Scan for the cell matching the given text and deliver its [X, Y] coordinate at center. 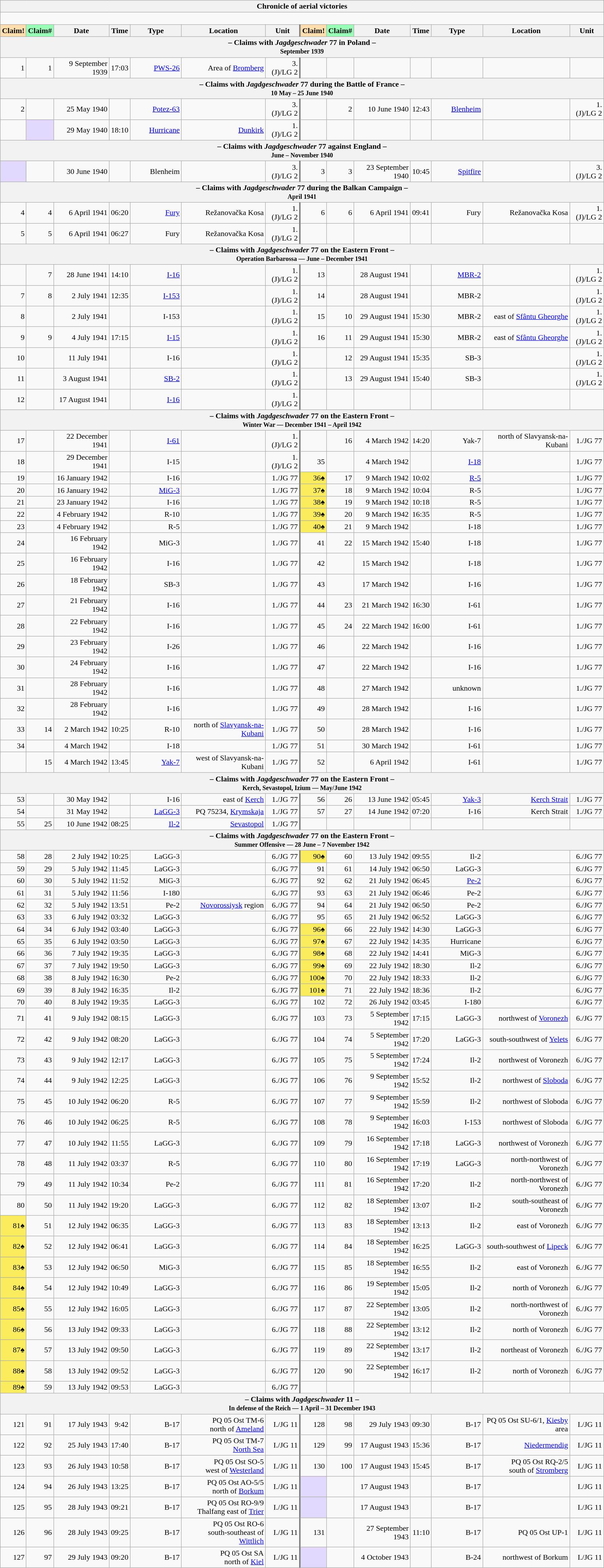
108 [313, 1122]
85 [340, 1267]
10:45 [421, 171]
06:41 [120, 1246]
84♠ [13, 1288]
14:35 [421, 941]
38♠ [313, 502]
13:51 [120, 905]
northwest of Borkum [526, 1557]
northeast of Voronezh [526, 1350]
– Claims with Jagdgeschwader 77 during the Battle of France –10 May – 25 June 1940 [302, 89]
98 [340, 1425]
15:05 [421, 1288]
12:25 [120, 1081]
96♠ [313, 929]
2 July 1942 [82, 857]
4 July 1941 [82, 337]
40 [40, 1002]
30 March 1942 [382, 746]
10:49 [120, 1288]
PQ 05 Ost UP-1 [526, 1532]
09:50 [120, 1350]
south-southwest of Lipeck [526, 1246]
83 [340, 1226]
13:45 [120, 762]
11 July 1941 [82, 358]
PQ 05 Ost RQ-2/5south of Stromberg [526, 1466]
PQ 05 Ost TM-7North Sea [224, 1445]
99♠ [313, 966]
9:42 [120, 1425]
11:52 [120, 881]
PQ 05 Ost RO-9/9Thalfang east of Trier [224, 1507]
south-southeast of Voronezh [526, 1205]
09:33 [120, 1329]
25 July 1943 [82, 1445]
120 [313, 1370]
130 [313, 1466]
03:37 [120, 1163]
2 March 1942 [82, 730]
127 [13, 1557]
05:45 [421, 799]
112 [313, 1205]
123 [13, 1466]
14 June 1942 [382, 811]
– Claims with Jagdgeschwader 77 during the Balkan Campaign –April 1941 [302, 192]
06:27 [120, 233]
B-24 [457, 1557]
29 December 1941 [82, 461]
PQ 05 Ost SU-6/1, Kiesby area [526, 1425]
13:12 [421, 1329]
13:07 [421, 1205]
17:19 [421, 1163]
122 [13, 1445]
unknown [457, 688]
114 [313, 1246]
15:52 [421, 1081]
PQ 75234, Krymskaja [224, 811]
09:52 [120, 1370]
90♠ [313, 857]
14:20 [421, 441]
29 May 1940 [82, 130]
13:05 [421, 1309]
16:17 [421, 1370]
11:45 [120, 869]
125 [13, 1507]
PQ 05 Ost RO-6south-southeast of Wittlich [224, 1532]
24 February 1942 [82, 667]
3 August 1941 [82, 378]
124 [13, 1486]
10:34 [120, 1184]
38 [40, 978]
17:24 [421, 1060]
PWS-26 [156, 68]
PQ 05 Ost SO-5 west of Westerland [224, 1466]
14:41 [421, 953]
09:20 [120, 1557]
11:56 [120, 893]
104 [313, 1039]
06:25 [120, 1122]
82♠ [13, 1246]
south-southwest of Yelets [526, 1039]
107 [313, 1102]
SB-2 [156, 378]
19:50 [120, 966]
83♠ [13, 1267]
09:55 [421, 857]
89♠ [13, 1387]
PQ 05 Ost TM-6 north of Ameland [224, 1425]
21 February 1942 [82, 605]
128 [313, 1425]
09:41 [421, 213]
I-26 [156, 647]
90 [340, 1370]
12:17 [120, 1060]
25 May 1940 [82, 109]
17:40 [120, 1445]
131 [313, 1532]
10:04 [421, 490]
22 February 1942 [82, 626]
99 [340, 1445]
113 [313, 1226]
09:21 [120, 1507]
08:20 [120, 1039]
16:00 [421, 626]
115 [313, 1267]
98♠ [313, 953]
31 May 1942 [82, 811]
10:58 [120, 1466]
Niedermendig [526, 1445]
13 June 1942 [382, 799]
15:45 [421, 1466]
15:36 [421, 1445]
17:18 [421, 1143]
37♠ [313, 490]
15:59 [421, 1102]
30 May 1942 [82, 799]
88 [340, 1329]
west of Slavyansk-na-Kubani [224, 762]
117 [313, 1309]
97 [40, 1557]
81 [340, 1184]
Spitfire [457, 171]
16:55 [421, 1267]
PQ 05 Ost AO-5/5north of Borkum [224, 1486]
40♠ [313, 527]
09:25 [120, 1532]
11:55 [120, 1143]
12:35 [120, 296]
06:35 [120, 1226]
88♠ [13, 1370]
101♠ [313, 990]
36 [40, 953]
27 March 1942 [382, 688]
12:43 [421, 109]
08:25 [120, 824]
96 [40, 1532]
– Claims with Jagdgeschwader 77 in Poland –September 1939 [302, 47]
36♠ [313, 478]
03:45 [421, 1002]
06:52 [421, 917]
82 [340, 1205]
13:25 [120, 1486]
4 October 1943 [382, 1557]
105 [313, 1060]
86♠ [13, 1329]
84 [340, 1246]
17 March 1942 [382, 584]
103 [313, 1018]
east of Kerch [224, 799]
14:10 [120, 275]
26 July 1942 [382, 1002]
– Claims with Jagdgeschwader 77 against England –June – November 1940 [302, 150]
126 [13, 1532]
17 July 1943 [82, 1425]
– Claims with Jagdgeschwader 11 –In defense of the Reich — 1 April – 31 December 1943 [302, 1404]
27 September 1943 [382, 1532]
14 July 1942 [382, 869]
85♠ [13, 1309]
118 [313, 1329]
13:13 [421, 1226]
37 [40, 966]
Dunkirk [224, 130]
17:03 [120, 68]
07:20 [421, 811]
6 April 1942 [382, 762]
106 [313, 1081]
Yak-3 [457, 799]
06:46 [421, 893]
109 [313, 1143]
89 [340, 1350]
– Claims with Jagdgeschwader 77 on the Eastern Front –Operation Barbarossa — June – December 1941 [302, 254]
Novorossiysk region [224, 905]
87♠ [13, 1350]
16:25 [421, 1246]
03:32 [120, 917]
23 September 1940 [382, 171]
21 March 1942 [382, 605]
9 September 1939 [82, 68]
10:02 [421, 478]
PQ 05 Ost SA north of Kiel [224, 1557]
110 [313, 1163]
16:03 [421, 1122]
– Claims with Jagdgeschwader 77 on the Eastern Front –Winter War — December 1941 – April 1942 [302, 420]
18:10 [120, 130]
100 [340, 1466]
09:53 [120, 1387]
28 June 1941 [82, 275]
23 January 1942 [82, 502]
– Claims with Jagdgeschwader 77 on the Eastern Front –Summer Offensive — 28 June – 7 November 1942 [302, 840]
39 [40, 990]
06:45 [421, 881]
10 June 1940 [382, 109]
111 [313, 1184]
30 June 1940 [82, 171]
39♠ [313, 514]
97♠ [313, 941]
129 [313, 1445]
Area of Bromberg [224, 68]
10:18 [421, 502]
18:30 [421, 966]
22 December 1941 [82, 441]
08:15 [120, 1018]
19 September 1942 [382, 1288]
102 [313, 1002]
13:17 [421, 1350]
121 [13, 1425]
18 February 1942 [82, 584]
Potez-63 [156, 109]
18:36 [421, 990]
Chronicle of aerial victories [302, 6]
03:40 [120, 929]
19:20 [120, 1205]
81♠ [13, 1226]
10 June 1942 [82, 824]
87 [340, 1309]
09:30 [421, 1425]
23 February 1942 [82, 647]
03:50 [120, 941]
16:05 [120, 1309]
– Claims with Jagdgeschwader 77 on the Eastern Front –Kerch, Sevastopol, Izium — May/June 1942 [302, 783]
119 [313, 1350]
116 [313, 1288]
18:33 [421, 978]
Sevastopol [224, 824]
17 August 1941 [82, 399]
15:35 [421, 358]
100♠ [313, 978]
14:30 [421, 929]
11:10 [421, 1532]
86 [340, 1288]
